Determine the [x, y] coordinate at the center of the cell enclosing the given text.  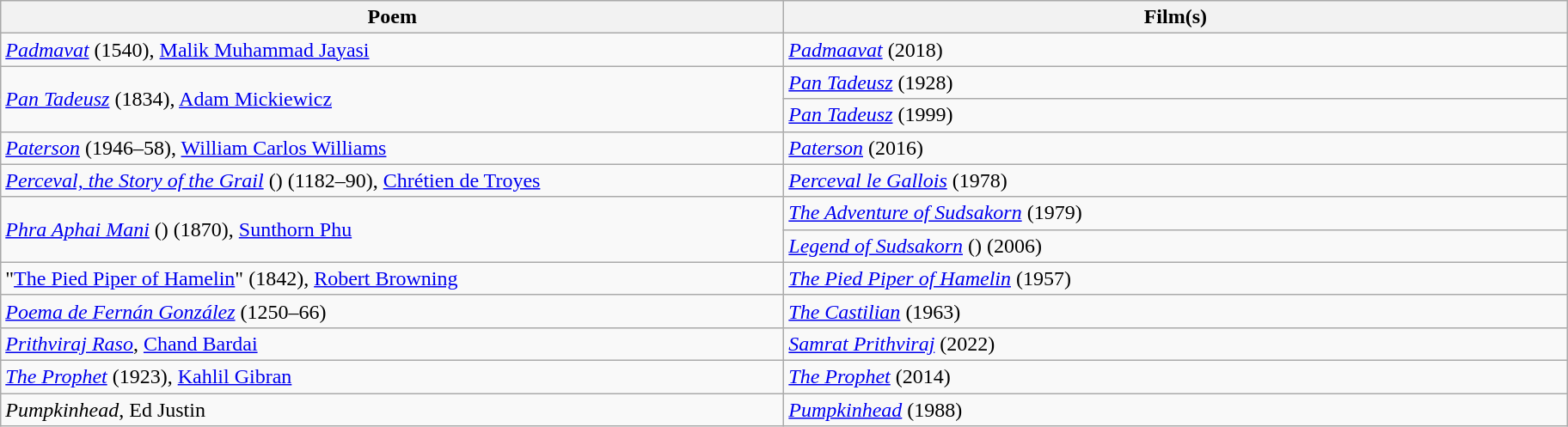
Pumpkinhead (1988) [1176, 410]
Paterson (2016) [1176, 148]
Phra Aphai Mani () (1870), Sunthorn Phu [392, 229]
Film(s) [1176, 17]
The Prophet (2014) [1176, 376]
Samrat Prithviraj (2022) [1176, 344]
The Adventure of Sudsakorn (1979) [1176, 213]
Poem [392, 17]
Padmaavat (2018) [1176, 50]
Pumpkinhead, Ed Justin [392, 410]
Paterson (1946–58), William Carlos Williams [392, 148]
The Prophet (1923), Kahlil Gibran [392, 376]
"The Pied Piper of Hamelin" (1842), Robert Browning [392, 278]
Prithviraj Raso, Chand Bardai [392, 344]
Pan Tadeusz (1999) [1176, 115]
The Pied Piper of Hamelin (1957) [1176, 278]
Perceval, the Story of the Grail () (1182–90), Chrétien de Troyes [392, 180]
Padmavat (1540), Malik Muhammad Jayasi [392, 50]
Legend of Sudsakorn () (2006) [1176, 246]
Perceval le Gallois (1978) [1176, 180]
Pan Tadeusz (1928) [1176, 82]
Pan Tadeusz (1834), Adam Mickiewicz [392, 99]
Poema de Fernán González (1250–66) [392, 311]
The Castilian (1963) [1176, 311]
